Provide the (X, Y) coordinate of the cell's center where the given text is located.  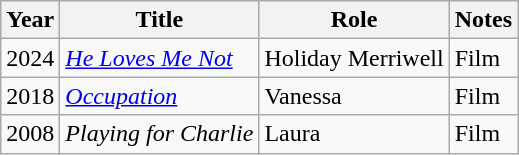
He Loves Me Not (160, 58)
Laura (354, 134)
Occupation (160, 96)
Year (30, 20)
2008 (30, 134)
Notes (483, 20)
Title (160, 20)
Role (354, 20)
2018 (30, 96)
2024 (30, 58)
Holiday Merriwell (354, 58)
Playing for Charlie (160, 134)
Vanessa (354, 96)
